Return the (X, Y) coordinate for the center point of the cell that contains the specified text.  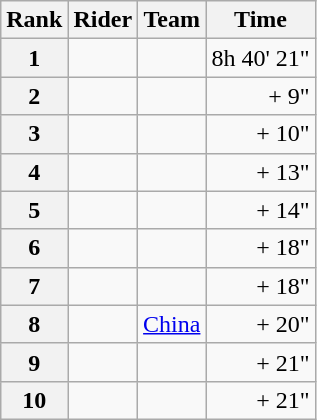
Rank (34, 20)
10 (34, 400)
8 (34, 324)
4 (34, 172)
9 (34, 362)
7 (34, 286)
3 (34, 134)
+ 20" (260, 324)
2 (34, 96)
8h 40' 21" (260, 58)
China (172, 324)
+ 13" (260, 172)
Rider (103, 20)
5 (34, 210)
+ 14" (260, 210)
Time (260, 20)
6 (34, 248)
Team (172, 20)
+ 10" (260, 134)
+ 9" (260, 96)
1 (34, 58)
